Find where the given text appears and provide that cell's center as (x, y) coordinate. 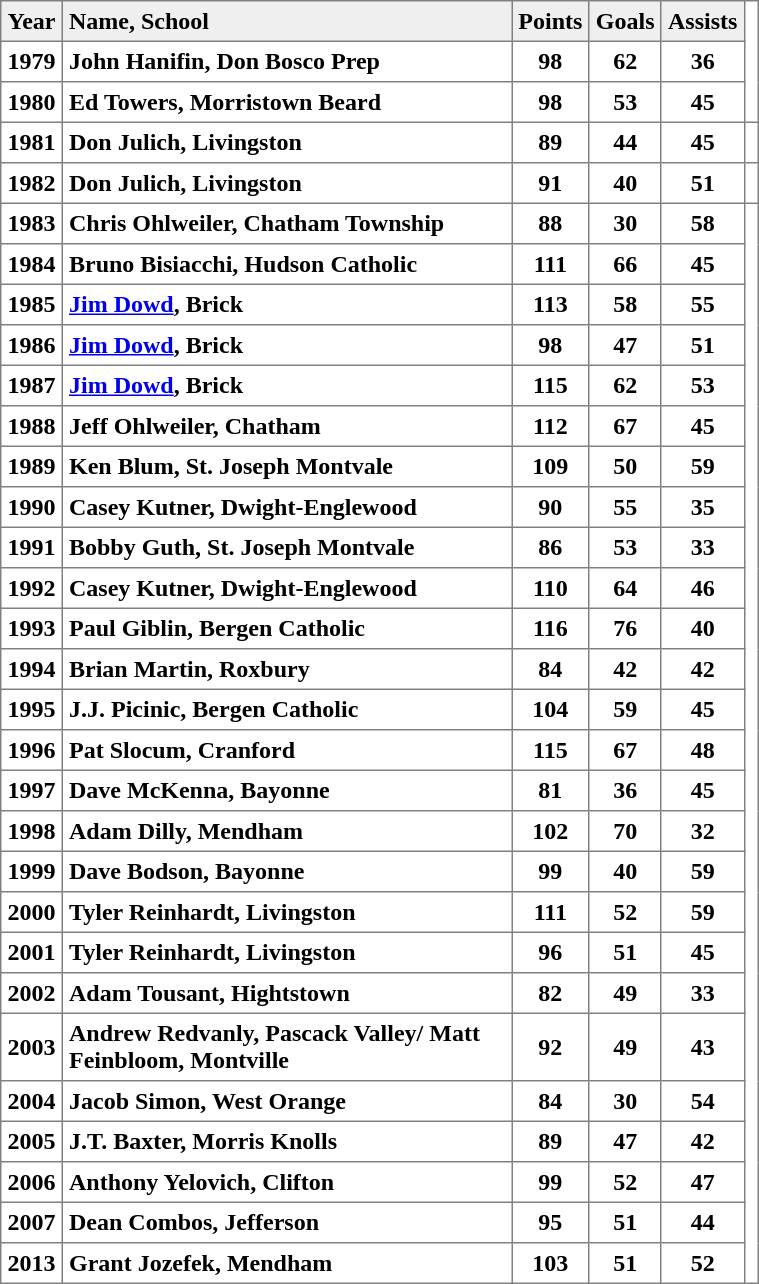
1980 (32, 102)
Chris Ohlweiler, Chatham Township (286, 223)
2002 (32, 993)
110 (551, 588)
1985 (32, 304)
1993 (32, 628)
Grant Jozefek, Mendham (286, 1263)
91 (551, 183)
Andrew Redvanly, Pascack Valley/ Matt Feinbloom, Montville (286, 1047)
82 (551, 993)
2003 (32, 1047)
2006 (32, 1182)
Dean Combos, Jefferson (286, 1222)
2004 (32, 1101)
Points (551, 21)
1989 (32, 466)
116 (551, 628)
Dave McKenna, Bayonne (286, 790)
96 (551, 952)
48 (702, 750)
102 (551, 831)
1984 (32, 264)
1994 (32, 669)
1981 (32, 142)
92 (551, 1047)
2013 (32, 1263)
Paul Giblin, Bergen Catholic (286, 628)
Bobby Guth, St. Joseph Montvale (286, 547)
86 (551, 547)
1995 (32, 709)
66 (625, 264)
2007 (32, 1222)
Brian Martin, Roxbury (286, 669)
109 (551, 466)
88 (551, 223)
90 (551, 507)
103 (551, 1263)
1997 (32, 790)
1999 (32, 871)
Bruno Bisiacchi, Hudson Catholic (286, 264)
Dave Bodson, Bayonne (286, 871)
2005 (32, 1141)
Pat Slocum, Cranford (286, 750)
1992 (32, 588)
104 (551, 709)
Year (32, 21)
Name, School (286, 21)
1996 (32, 750)
Adam Tousant, Hightstown (286, 993)
32 (702, 831)
112 (551, 426)
1982 (32, 183)
54 (702, 1101)
1998 (32, 831)
Assists (702, 21)
70 (625, 831)
John Hanifin, Don Bosco Prep (286, 61)
64 (625, 588)
1988 (32, 426)
2001 (32, 952)
1983 (32, 223)
1986 (32, 345)
35 (702, 507)
43 (702, 1047)
1979 (32, 61)
1991 (32, 547)
46 (702, 588)
Jacob Simon, West Orange (286, 1101)
Goals (625, 21)
76 (625, 628)
95 (551, 1222)
Ken Blum, St. Joseph Montvale (286, 466)
Jeff Ohlweiler, Chatham (286, 426)
1987 (32, 385)
J.T. Baxter, Morris Knolls (286, 1141)
50 (625, 466)
1990 (32, 507)
Anthony Yelovich, Clifton (286, 1182)
Adam Dilly, Mendham (286, 831)
Ed Towers, Morristown Beard (286, 102)
113 (551, 304)
2000 (32, 912)
J.J. Picinic, Bergen Catholic (286, 709)
81 (551, 790)
